Provide the [X, Y] coordinate of the cell's center where the given text is located.  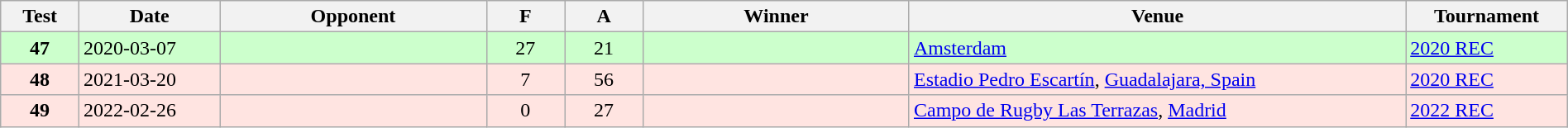
2021-03-20 [149, 79]
7 [526, 79]
21 [604, 48]
Opponent [353, 17]
Test [40, 17]
Campo de Rugby Las Terrazas, Madrid [1157, 111]
0 [526, 111]
Tournament [1487, 17]
2020-03-07 [149, 48]
48 [40, 79]
Estadio Pedro Escartín, Guadalajara, Spain [1157, 79]
2022 REC [1487, 111]
Winner [776, 17]
A [604, 17]
Amsterdam [1157, 48]
2022-02-26 [149, 111]
56 [604, 79]
Venue [1157, 17]
F [526, 17]
Date [149, 17]
47 [40, 48]
49 [40, 111]
